Extract the (X, Y) coordinate from the center of the cell holding the provided text.  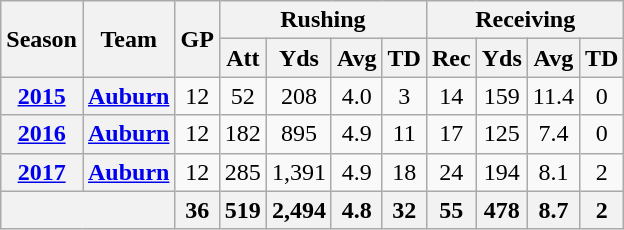
125 (502, 134)
159 (502, 96)
8.1 (553, 172)
2016 (42, 134)
14 (451, 96)
7.4 (553, 134)
2017 (42, 172)
285 (242, 172)
17 (451, 134)
2,494 (298, 210)
2015 (42, 96)
GP (197, 39)
11 (404, 134)
Rec (451, 58)
55 (451, 210)
24 (451, 172)
3 (404, 96)
11.4 (553, 96)
182 (242, 134)
Season (42, 39)
1,391 (298, 172)
Receiving (524, 20)
895 (298, 134)
4.8 (356, 210)
52 (242, 96)
478 (502, 210)
Rushing (322, 20)
36 (197, 210)
4.0 (356, 96)
8.7 (553, 210)
208 (298, 96)
519 (242, 210)
194 (502, 172)
Att (242, 58)
32 (404, 210)
Team (128, 39)
18 (404, 172)
